From the cell containing the given text, extract its center point as (x, y) coordinate. 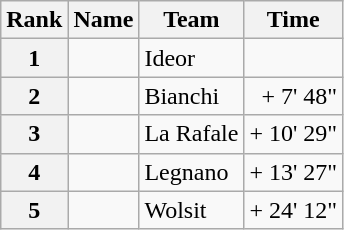
5 (34, 210)
+ 7' 48" (294, 96)
Rank (34, 20)
La Rafale (192, 134)
2 (34, 96)
Bianchi (192, 96)
Ideor (192, 58)
1 (34, 58)
Name (104, 20)
Wolsit (192, 210)
4 (34, 172)
+ 13' 27" (294, 172)
3 (34, 134)
+ 10' 29" (294, 134)
Time (294, 20)
Legnano (192, 172)
Team (192, 20)
+ 24' 12" (294, 210)
